Locate the cell with the specified text and output its [X, Y] center coordinate. 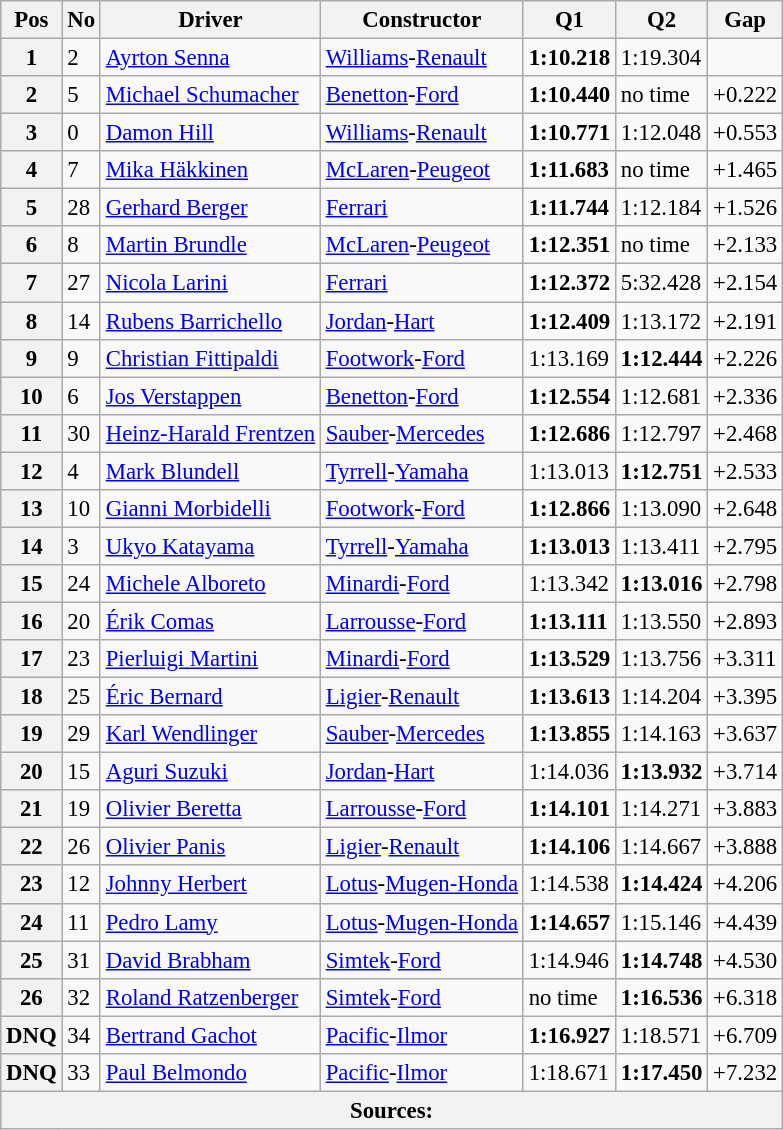
1:18.671 [569, 1073]
Érik Comas [210, 621]
1:12.797 [662, 433]
17 [32, 659]
Damon Hill [210, 133]
1:14.204 [662, 697]
1:13.169 [569, 358]
Heinz-Harald Frentzen [210, 433]
1:14.538 [569, 885]
1:17.450 [662, 1073]
+2.798 [746, 584]
+4.439 [746, 922]
1:13.932 [662, 772]
+0.553 [746, 133]
Olivier Panis [210, 847]
+2.648 [746, 509]
1:13.855 [569, 734]
21 [32, 809]
+7.232 [746, 1073]
1:15.146 [662, 922]
1:12.866 [569, 509]
1:12.351 [569, 245]
Constructor [422, 20]
27 [81, 283]
+3.395 [746, 697]
+3.311 [746, 659]
Ukyo Katayama [210, 546]
33 [81, 1073]
Gerhard Berger [210, 208]
1:12.681 [662, 396]
1:12.409 [569, 321]
+1.526 [746, 208]
32 [81, 997]
Johnny Herbert [210, 885]
1:14.036 [569, 772]
+2.154 [746, 283]
1:12.184 [662, 208]
1:10.771 [569, 133]
1:12.048 [662, 133]
13 [32, 509]
Roland Ratzenberger [210, 997]
1:14.424 [662, 885]
1:12.444 [662, 358]
1:16.536 [662, 997]
Aguri Suzuki [210, 772]
David Brabham [210, 960]
1:14.667 [662, 847]
Jos Verstappen [210, 396]
34 [81, 1035]
1:11.744 [569, 208]
Sources: [392, 1110]
28 [81, 208]
+1.465 [746, 170]
1:13.342 [569, 584]
1:12.751 [662, 471]
1:12.554 [569, 396]
Mika Häkkinen [210, 170]
1:11.683 [569, 170]
1:13.613 [569, 697]
1:14.101 [569, 809]
1:10.440 [569, 95]
1:13.550 [662, 621]
1:14.106 [569, 847]
Martin Brundle [210, 245]
Pedro Lamy [210, 922]
1 [32, 58]
1:14.748 [662, 960]
+2.191 [746, 321]
+3.714 [746, 772]
+3.883 [746, 809]
Pierluigi Martini [210, 659]
+0.222 [746, 95]
+2.533 [746, 471]
1:14.271 [662, 809]
Bertrand Gachot [210, 1035]
+2.893 [746, 621]
Ayrton Senna [210, 58]
+2.133 [746, 245]
Q1 [569, 20]
+2.795 [746, 546]
1:12.372 [569, 283]
1:13.172 [662, 321]
1:14.657 [569, 922]
1:13.016 [662, 584]
Pos [32, 20]
0 [81, 133]
Christian Fittipaldi [210, 358]
+2.226 [746, 358]
1:13.756 [662, 659]
Nicola Larini [210, 283]
+4.206 [746, 885]
1:13.111 [569, 621]
29 [81, 734]
+2.468 [746, 433]
Michele Alboreto [210, 584]
1:13.529 [569, 659]
Mark Blundell [210, 471]
+3.637 [746, 734]
Paul Belmondo [210, 1073]
+2.336 [746, 396]
+6.318 [746, 997]
5:32.428 [662, 283]
No [81, 20]
Gap [746, 20]
Driver [210, 20]
1:12.686 [569, 433]
Karl Wendlinger [210, 734]
1:18.571 [662, 1035]
16 [32, 621]
+3.888 [746, 847]
1:13.090 [662, 509]
18 [32, 697]
Q2 [662, 20]
Olivier Beretta [210, 809]
30 [81, 433]
Éric Bernard [210, 697]
1:16.927 [569, 1035]
+4.530 [746, 960]
22 [32, 847]
1:14.946 [569, 960]
31 [81, 960]
1:19.304 [662, 58]
Gianni Morbidelli [210, 509]
1:13.411 [662, 546]
1:10.218 [569, 58]
Michael Schumacher [210, 95]
Rubens Barrichello [210, 321]
1:14.163 [662, 734]
+6.709 [746, 1035]
